Provide the [x, y] coordinate of the cell's center where the given text is located.  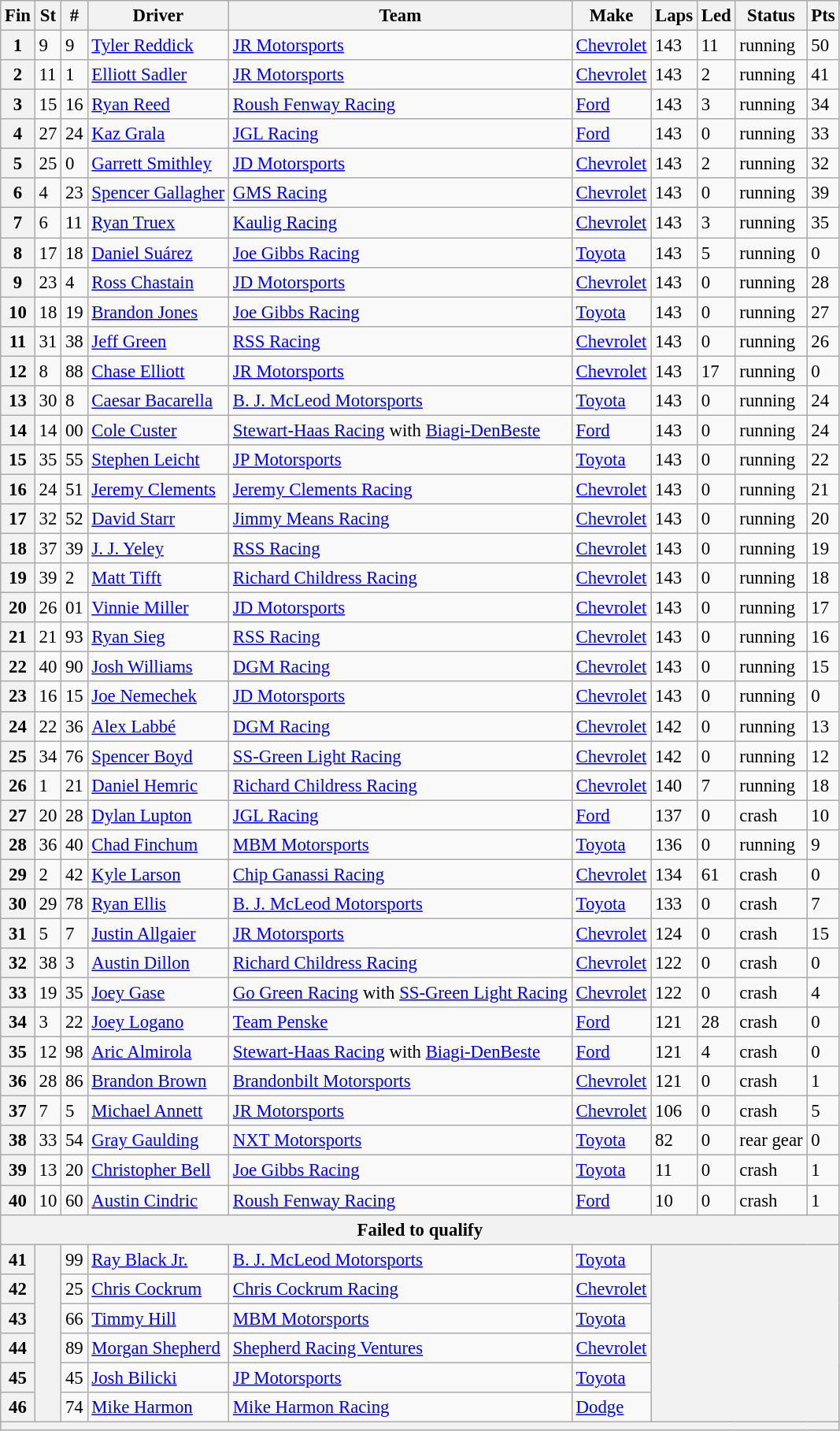
Chad Finchum [157, 845]
44 [18, 1348]
Kyle Larson [157, 874]
Dylan Lupton [157, 815]
43 [18, 1318]
88 [74, 371]
78 [74, 904]
Mike Harmon [157, 1407]
133 [674, 904]
Brandon Jones [157, 312]
Gray Gaulding [157, 1141]
01 [74, 608]
Failed to qualify [420, 1229]
J. J. Yeley [157, 549]
Team Penske [401, 1022]
60 [74, 1200]
52 [74, 519]
Kaz Grala [157, 134]
00 [74, 430]
76 [74, 756]
Christopher Bell [157, 1170]
Chase Elliott [157, 371]
Austin Cindric [157, 1200]
Timmy Hill [157, 1318]
Kaulig Racing [401, 223]
Chip Ganassi Racing [401, 874]
Cole Custer [157, 430]
Joe Nemechek [157, 697]
Mike Harmon Racing [401, 1407]
Austin Dillon [157, 963]
55 [74, 460]
Morgan Shepherd [157, 1348]
Make [611, 16]
93 [74, 637]
82 [674, 1141]
Spencer Gallagher [157, 193]
Joey Logano [157, 1022]
Jimmy Means Racing [401, 519]
Ryan Reed [157, 105]
Stephen Leicht [157, 460]
66 [74, 1318]
Joey Gase [157, 993]
NXT Motorsports [401, 1141]
Brandon Brown [157, 1081]
74 [74, 1407]
Pts [823, 16]
Matt Tifft [157, 578]
rear gear [772, 1141]
Brandonbilt Motorsports [401, 1081]
Jeremy Clements Racing [401, 489]
Justin Allgaier [157, 933]
GMS Racing [401, 193]
137 [674, 815]
54 [74, 1141]
Aric Almirola [157, 1052]
Jeff Green [157, 341]
Alex Labbé [157, 726]
61 [716, 874]
Ryan Truex [157, 223]
Driver [157, 16]
Ryan Sieg [157, 637]
Laps [674, 16]
134 [674, 874]
Josh Williams [157, 667]
86 [74, 1081]
St [47, 16]
Shepherd Racing Ventures [401, 1348]
Ross Chastain [157, 282]
Josh Bilicki [157, 1377]
Caesar Bacarella [157, 401]
98 [74, 1052]
Ryan Ellis [157, 904]
51 [74, 489]
Garrett Smithley [157, 164]
Vinnie Miller [157, 608]
Spencer Boyd [157, 756]
Jeremy Clements [157, 489]
124 [674, 933]
Dodge [611, 1407]
50 [823, 46]
Go Green Racing with SS-Green Light Racing [401, 993]
Status [772, 16]
David Starr [157, 519]
Team [401, 16]
Ray Black Jr. [157, 1259]
106 [674, 1111]
Daniel Suárez [157, 253]
Tyler Reddick [157, 46]
SS-Green Light Racing [401, 756]
Daniel Hemric [157, 785]
136 [674, 845]
Chris Cockrum Racing [401, 1288]
Chris Cockrum [157, 1288]
89 [74, 1348]
46 [18, 1407]
Michael Annett [157, 1111]
Led [716, 16]
Elliott Sadler [157, 75]
99 [74, 1259]
90 [74, 667]
Fin [18, 16]
# [74, 16]
140 [674, 785]
